Determine the (X, Y) coordinate at the center of the cell enclosing the given text.  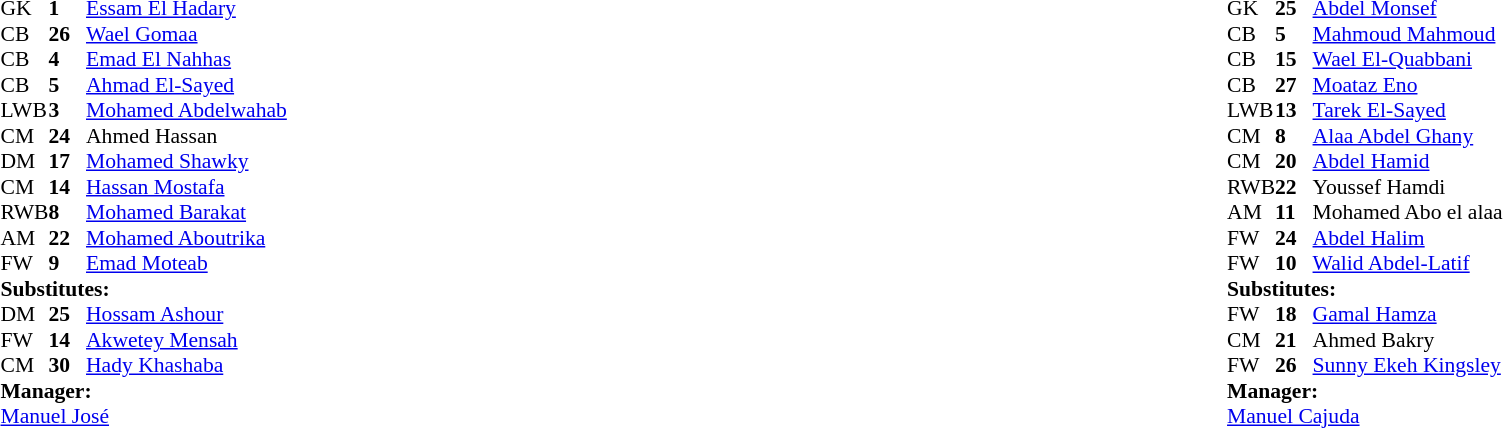
18 (1294, 315)
Mohamed Shawky (186, 161)
Hady Khashaba (186, 365)
13 (1294, 111)
Emad El Nahhas (186, 59)
Ahmed Hassan (186, 136)
Mohamed Barakat (186, 213)
25 (67, 315)
3 (67, 111)
Mohamed Abo el alaa (1408, 213)
15 (1294, 59)
9 (67, 263)
30 (67, 365)
17 (67, 161)
Youssef Hamdi (1408, 187)
Emad Moteab (186, 263)
Wael Gomaa (186, 34)
Hossam Ashour (186, 315)
27 (1294, 85)
Gamal Hamza (1408, 315)
11 (1294, 213)
Abdel Halim (1408, 238)
Mohamed Abdelwahab (186, 111)
Ahmed Bakry (1408, 340)
Alaa Abdel Ghany (1408, 136)
Hassan Mostafa (186, 187)
Ahmad El-Sayed (186, 85)
10 (1294, 263)
Abdel Hamid (1408, 161)
Moataz Eno (1408, 85)
Walid Abdel-Latif (1408, 263)
Tarek El-Sayed (1408, 111)
Mohamed Aboutrika (186, 238)
Akwetey Mensah (186, 340)
4 (67, 59)
20 (1294, 161)
21 (1294, 340)
Mahmoud Mahmoud (1408, 34)
Sunny Ekeh Kingsley (1408, 365)
Wael El-Quabbani (1408, 59)
